Find where the given text appears and provide that cell's center as [X, Y] coordinate. 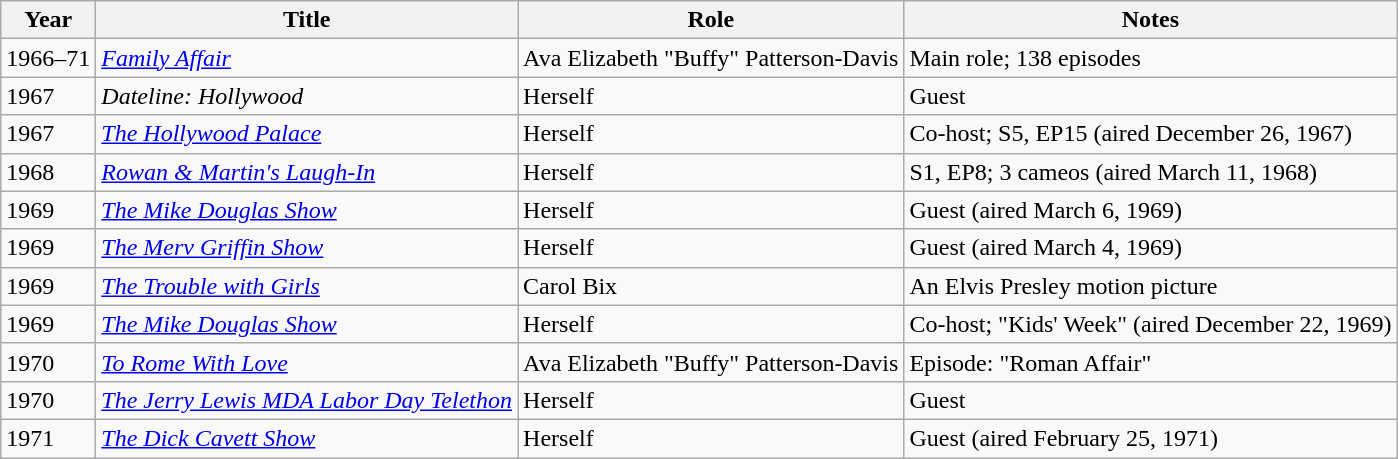
Guest (aired March 6, 1969) [1150, 210]
Main role; 138 episodes [1150, 58]
Co-host; S5, EP15 (aired December 26, 1967) [1150, 134]
Guest (aired March 4, 1969) [1150, 248]
Role [711, 20]
Title [307, 20]
To Rome With Love [307, 362]
Rowan & Martin's Laugh-In [307, 172]
Episode: "Roman Affair" [1150, 362]
The Jerry Lewis MDA Labor Day Telethon [307, 400]
The Merv Griffin Show [307, 248]
The Hollywood Palace [307, 134]
S1, EP8; 3 cameos (aired March 11, 1968) [1150, 172]
Family Affair [307, 58]
An Elvis Presley motion picture [1150, 286]
1968 [48, 172]
Co-host; "Kids' Week" (aired December 22, 1969) [1150, 324]
Carol Bix [711, 286]
Notes [1150, 20]
Guest (aired February 25, 1971) [1150, 438]
1966–71 [48, 58]
1971 [48, 438]
The Dick Cavett Show [307, 438]
Year [48, 20]
Dateline: Hollywood [307, 96]
The Trouble with Girls [307, 286]
